Identify which cell holds the provided text, then report its (X, Y) central coordinate. 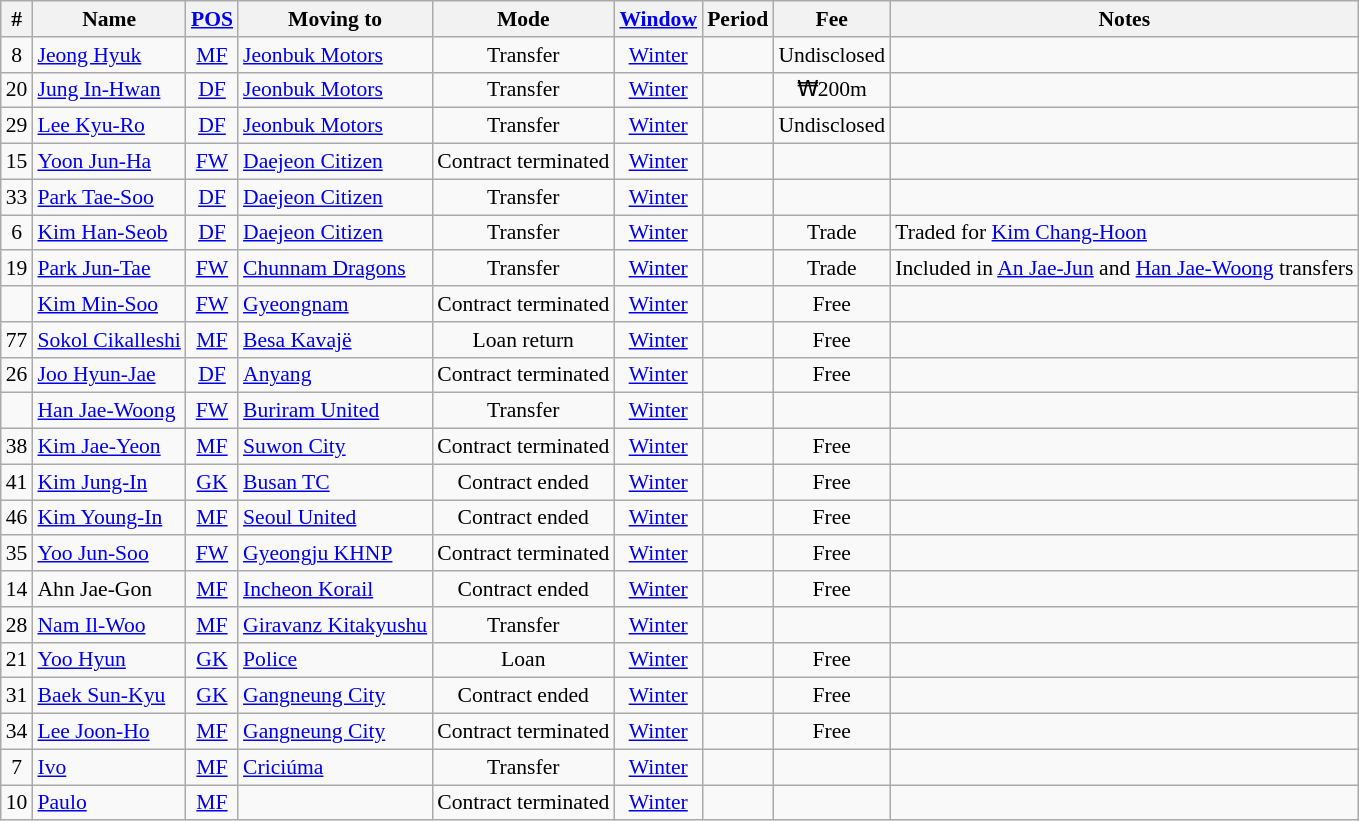
Incheon Korail (335, 589)
77 (17, 340)
7 (17, 767)
Nam Il-Woo (108, 625)
Seoul United (335, 518)
Fee (832, 19)
Police (335, 660)
Moving to (335, 19)
Gyeongnam (335, 304)
Lee Kyu-Ro (108, 126)
10 (17, 803)
₩200m (832, 90)
19 (17, 269)
Kim Young-In (108, 518)
46 (17, 518)
Ahn Jae-Gon (108, 589)
Han Jae-Woong (108, 411)
Loan (523, 660)
26 (17, 375)
Included in An Jae-Jun and Han Jae-Woong transfers (1124, 269)
POS (212, 19)
Yoo Jun-Soo (108, 554)
Baek Sun-Kyu (108, 696)
Criciúma (335, 767)
Park Jun-Tae (108, 269)
Notes (1124, 19)
Period (738, 19)
Giravanz Kitakyushu (335, 625)
Park Tae-Soo (108, 197)
# (17, 19)
Paulo (108, 803)
Name (108, 19)
20 (17, 90)
6 (17, 233)
Kim Han-Seob (108, 233)
Window (658, 19)
Kim Jung-In (108, 482)
Ivo (108, 767)
Jeong Hyuk (108, 55)
28 (17, 625)
Kim Min-Soo (108, 304)
Chunnam Dragons (335, 269)
34 (17, 732)
Busan TC (335, 482)
Suwon City (335, 447)
Loan return (523, 340)
Kim Jae-Yeon (108, 447)
Lee Joon-Ho (108, 732)
Anyang (335, 375)
14 (17, 589)
Traded for Kim Chang-Hoon (1124, 233)
Jung In-Hwan (108, 90)
15 (17, 162)
31 (17, 696)
41 (17, 482)
Sokol Cikalleshi (108, 340)
Buriram United (335, 411)
Joo Hyun-Jae (108, 375)
Yoo Hyun (108, 660)
Yoon Jun-Ha (108, 162)
Besa Kavajë (335, 340)
21 (17, 660)
33 (17, 197)
35 (17, 554)
8 (17, 55)
38 (17, 447)
Gyeongju KHNP (335, 554)
Mode (523, 19)
29 (17, 126)
